Identify which cell holds the provided text, then report its (x, y) central coordinate. 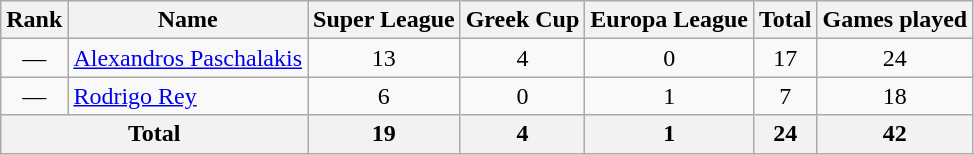
Name (188, 20)
13 (384, 58)
Super League (384, 20)
42 (895, 134)
Games played (895, 20)
19 (384, 134)
Europa League (670, 20)
Rank (34, 20)
Greek Cup (522, 20)
7 (785, 96)
18 (895, 96)
Rodrigo Rey (188, 96)
6 (384, 96)
17 (785, 58)
Alexandros Paschalakis (188, 58)
